Capture the cell that displays the provided text and extract its (x, y) central coordinate. 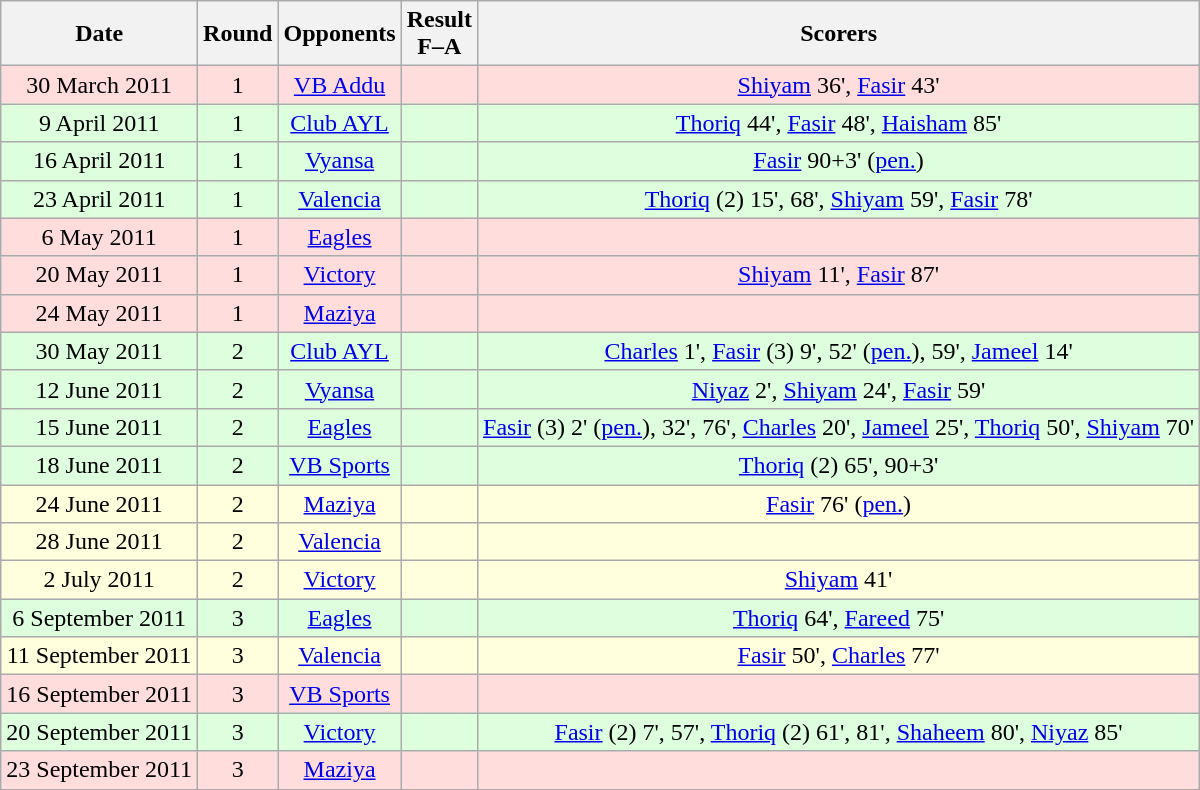
23 September 2011 (100, 770)
Charles 1', Fasir (3) 9', 52' (pen.), 59', Jameel 14' (839, 351)
6 May 2011 (100, 237)
30 March 2011 (100, 85)
Date (100, 34)
Fasir 90+3' (pen.) (839, 161)
Fasir (3) 2' (pen.), 32', 76', Charles 20', Jameel 25', Thoriq 50', Shiyam 70' (839, 427)
Shiyam 36', Fasir 43' (839, 85)
Shiyam 11', Fasir 87' (839, 275)
Fasir 76' (pen.) (839, 503)
12 June 2011 (100, 389)
Shiyam 41' (839, 580)
20 May 2011 (100, 275)
15 June 2011 (100, 427)
24 May 2011 (100, 313)
24 June 2011 (100, 503)
Fasir 50', Charles 77' (839, 656)
Opponents (340, 34)
30 May 2011 (100, 351)
Thoriq 44', Fasir 48', Haisham 85' (839, 123)
Thoriq 64', Fareed 75' (839, 618)
VB Addu (340, 85)
Niyaz 2', Shiyam 24', Fasir 59' (839, 389)
Thoriq (2) 65', 90+3' (839, 465)
16 April 2011 (100, 161)
Round (238, 34)
11 September 2011 (100, 656)
18 June 2011 (100, 465)
Thoriq (2) 15', 68', Shiyam 59', Fasir 78' (839, 199)
Scorers (839, 34)
9 April 2011 (100, 123)
6 September 2011 (100, 618)
20 September 2011 (100, 732)
ResultF–A (439, 34)
2 July 2011 (100, 580)
Fasir (2) 7', 57', Thoriq (2) 61', 81', Shaheem 80', Niyaz 85' (839, 732)
16 September 2011 (100, 694)
23 April 2011 (100, 199)
28 June 2011 (100, 542)
